Output the (X, Y) coordinate of the center of the cell containing the given text.  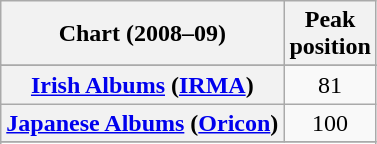
100 (330, 123)
Chart (2008–09) (142, 34)
Japanese Albums (Oricon) (142, 123)
81 (330, 85)
Irish Albums (IRMA) (142, 85)
Peakposition (330, 34)
